Pinpoint the cell where the given text exists, returning its [X, Y] midpoint coordinate. 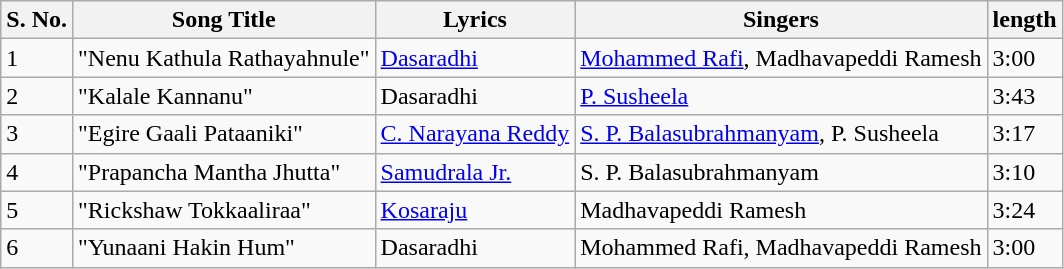
3:17 [1024, 134]
P. Susheela [781, 96]
Lyrics [475, 20]
3 [37, 134]
"Kalale Kannanu" [224, 96]
Song Title [224, 20]
1 [37, 58]
3:43 [1024, 96]
Samudrala Jr. [475, 172]
Singers [781, 20]
5 [37, 210]
3:10 [1024, 172]
"Prapancha Mantha Jhutta" [224, 172]
4 [37, 172]
Kosaraju [475, 210]
C. Narayana Reddy [475, 134]
3:24 [1024, 210]
S. P. Balasubrahmanyam [781, 172]
S. P. Balasubrahmanyam, P. Susheela [781, 134]
length [1024, 20]
"Egire Gaali Pataaniki" [224, 134]
6 [37, 248]
"Rickshaw Tokkaaliraa" [224, 210]
S. No. [37, 20]
"Yunaani Hakin Hum" [224, 248]
Madhavapeddi Ramesh [781, 210]
2 [37, 96]
"Nenu Kathula Rathayahnule" [224, 58]
